Output the (x, y) coordinate of the center of the cell containing the given text.  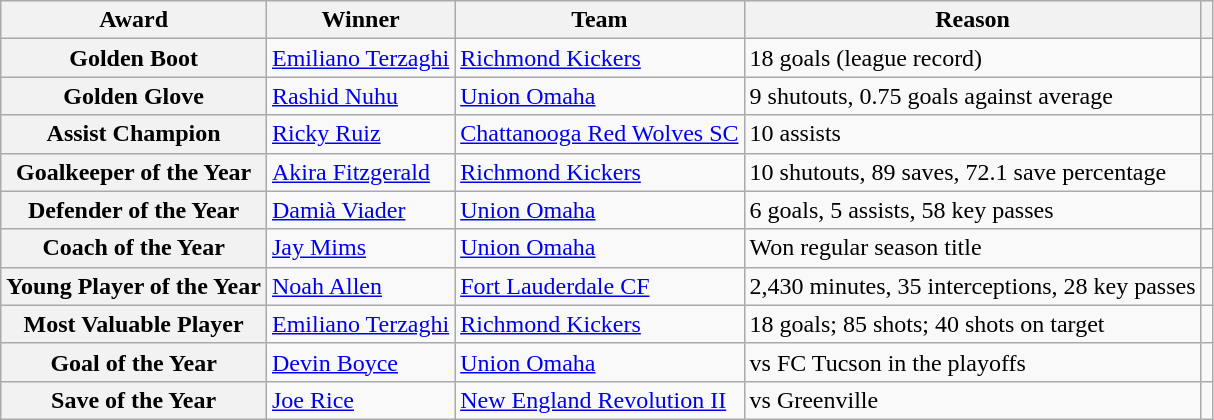
10 shutouts, 89 saves, 72.1 save percentage (972, 172)
Golden Boot (134, 58)
Won regular season title (972, 248)
Fort Lauderdale CF (600, 286)
Devin Boyce (360, 362)
Save of the Year (134, 400)
9 shutouts, 0.75 goals against average (972, 96)
18 goals; 85 shots; 40 shots on target (972, 324)
Damià Viader (360, 210)
Young Player of the Year (134, 286)
Reason (972, 20)
Goal of the Year (134, 362)
Award (134, 20)
10 assists (972, 134)
vs FC Tucson in the playoffs (972, 362)
New England Revolution II (600, 400)
Chattanooga Red Wolves SC (600, 134)
vs Greenville (972, 400)
Winner (360, 20)
Noah Allen (360, 286)
Golden Glove (134, 96)
Goalkeeper of the Year (134, 172)
Most Valuable Player (134, 324)
Joe Rice (360, 400)
Ricky Ruiz (360, 134)
Rashid Nuhu (360, 96)
18 goals (league record) (972, 58)
Jay Mims (360, 248)
6 goals, 5 assists, 58 key passes (972, 210)
2,430 minutes, 35 interceptions, 28 key passes (972, 286)
Team (600, 20)
Assist Champion (134, 134)
Coach of the Year (134, 248)
Akira Fitzgerald (360, 172)
Defender of the Year (134, 210)
